Extract the (x, y) coordinate from the center of the cell holding the provided text.  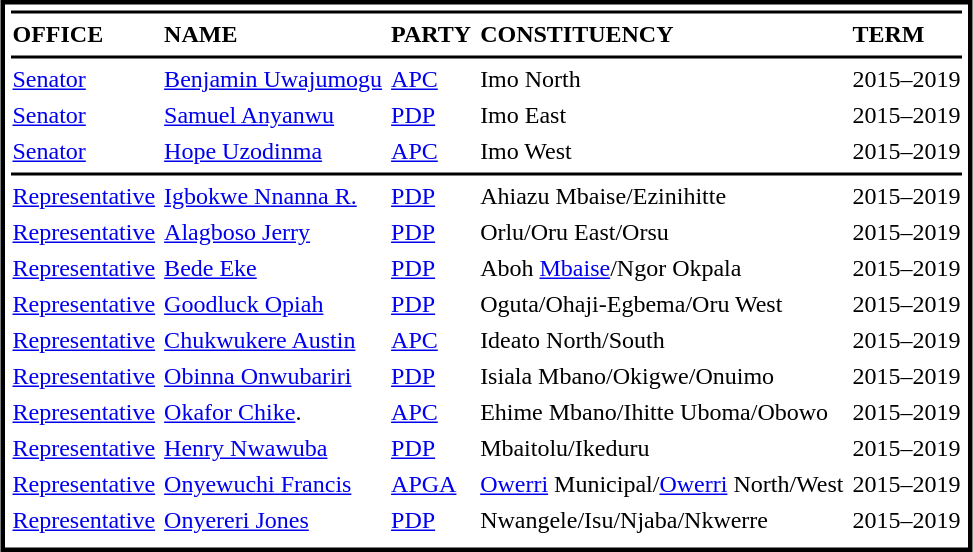
NAME (274, 35)
OFFICE (84, 35)
Oguta/Ohaji-Egbema/Oru West (662, 305)
Ideato North/South (662, 341)
APGA (432, 485)
Aboh Mbaise/Ngor Okpala (662, 269)
Henry Nwawuba (274, 449)
Okafor Chike. (274, 413)
Samuel Anyanwu (274, 115)
Chukwukere Austin (274, 341)
Alagboso Jerry (274, 233)
Igbokwe Nnanna R. (274, 197)
Onyereri Jones (274, 521)
Orlu/Oru East/Orsu (662, 233)
Obinna Onwubariri (274, 377)
Nwangele/Isu/Njaba/Nkwerre (662, 521)
Imo West (662, 151)
Hope Uzodinma (274, 151)
PARTY (432, 35)
Ahiazu Mbaise/Ezinihitte (662, 197)
Mbaitolu/Ikeduru (662, 449)
TERM (906, 35)
Imo North (662, 79)
Owerri Municipal/Owerri North/West (662, 485)
CONSTITUENCY (662, 35)
Goodluck Opiah (274, 305)
Benjamin Uwajumogu (274, 79)
Onyewuchi Francis (274, 485)
Bede Eke (274, 269)
Ehime Mbano/Ihitte Uboma/Obowo (662, 413)
Imo East (662, 115)
Isiala Mbano/Okigwe/Onuimo (662, 377)
